Find where the given text appears and provide that cell's center as (x, y) coordinate. 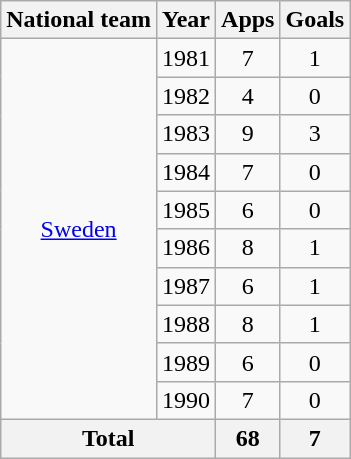
1982 (186, 96)
Sweden (79, 230)
1985 (186, 210)
9 (248, 134)
4 (248, 96)
1989 (186, 362)
1986 (186, 248)
1981 (186, 58)
Year (186, 20)
Apps (248, 20)
3 (315, 134)
National team (79, 20)
Total (108, 438)
1988 (186, 324)
Goals (315, 20)
1990 (186, 400)
1983 (186, 134)
1984 (186, 172)
1987 (186, 286)
68 (248, 438)
